From the cell containing the given text, extract its center point as [x, y] coordinate. 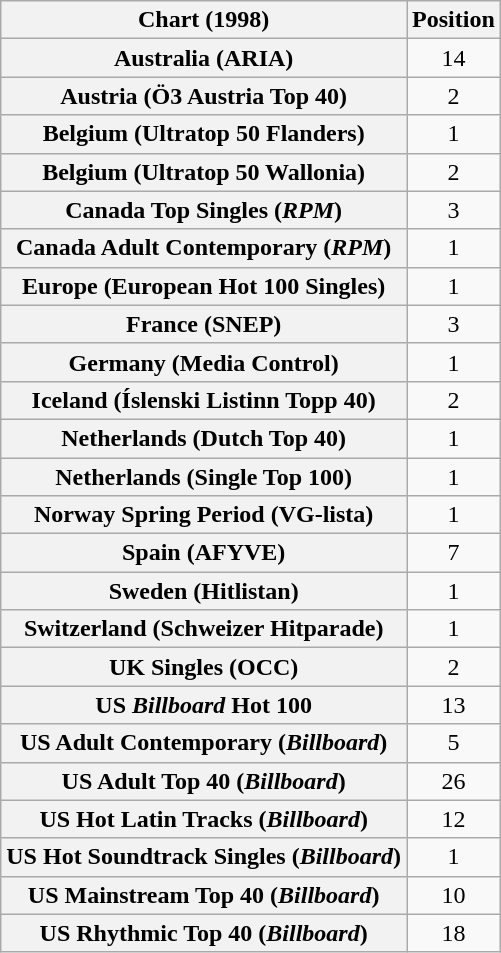
Germany (Media Control) [204, 362]
26 [454, 781]
US Hot Soundtrack Singles (Billboard) [204, 857]
Austria (Ö3 Austria Top 40) [204, 96]
18 [454, 933]
Spain (AFYVE) [204, 553]
US Adult Top 40 (Billboard) [204, 781]
Canada Top Singles (RPM) [204, 210]
UK Singles (OCC) [204, 667]
Netherlands (Dutch Top 40) [204, 438]
Canada Adult Contemporary (RPM) [204, 248]
13 [454, 705]
7 [454, 553]
Position [454, 20]
Netherlands (Single Top 100) [204, 477]
Australia (ARIA) [204, 58]
France (SNEP) [204, 324]
Norway Spring Period (VG-lista) [204, 515]
Iceland (Íslenski Listinn Topp 40) [204, 400]
Belgium (Ultratop 50 Wallonia) [204, 172]
US Adult Contemporary (Billboard) [204, 743]
US Rhythmic Top 40 (Billboard) [204, 933]
US Billboard Hot 100 [204, 705]
Sweden (Hitlistan) [204, 591]
14 [454, 58]
12 [454, 819]
Switzerland (Schweizer Hitparade) [204, 629]
US Mainstream Top 40 (Billboard) [204, 895]
Belgium (Ultratop 50 Flanders) [204, 134]
10 [454, 895]
5 [454, 743]
Europe (European Hot 100 Singles) [204, 286]
US Hot Latin Tracks (Billboard) [204, 819]
Chart (1998) [204, 20]
